Detect which cell encompasses the target text, then output its [X, Y] center coordinate. 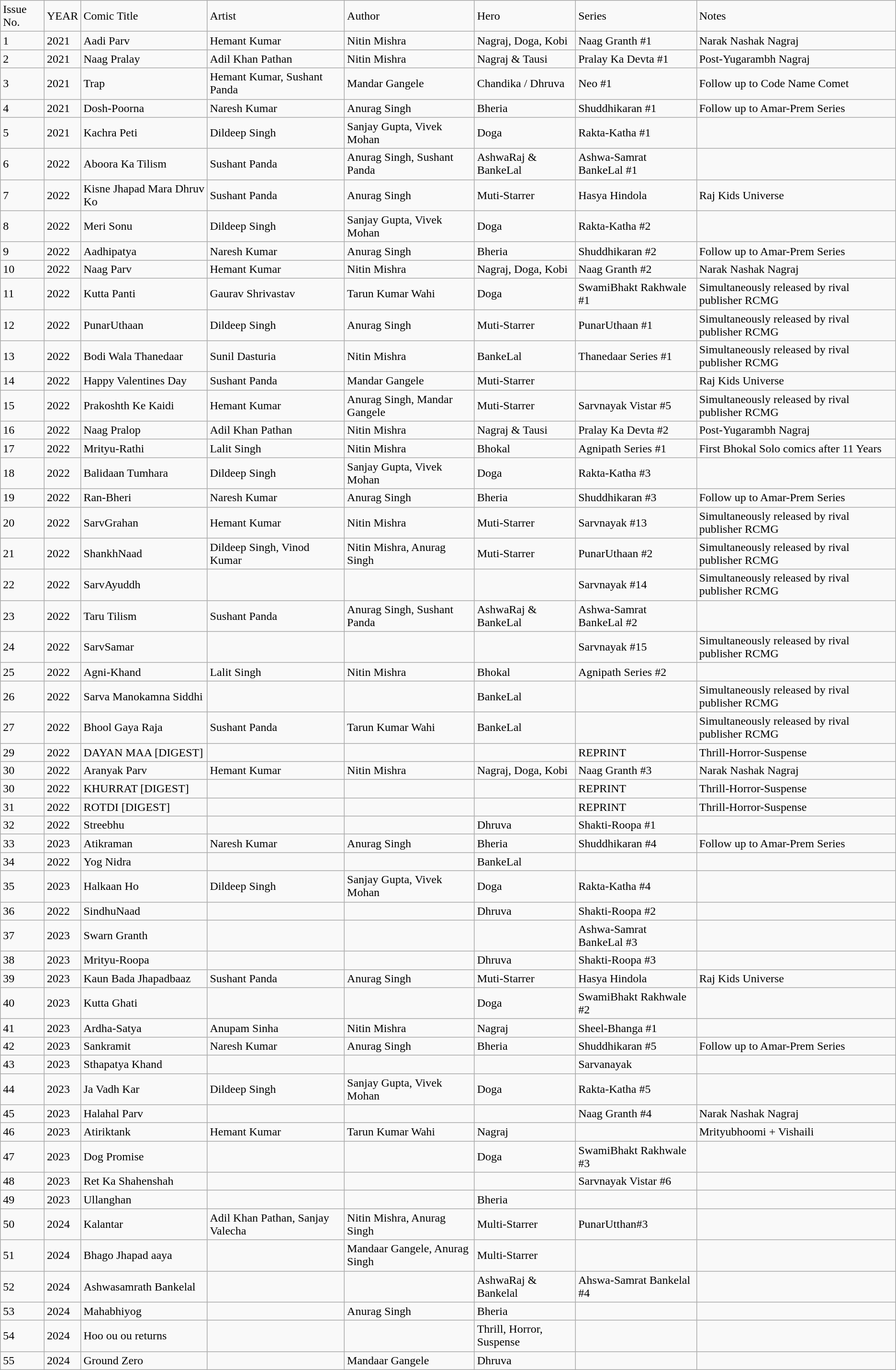
Hero [525, 16]
DAYAN MAA [DIGEST] [144, 752]
Neo #1 [636, 83]
Kalantar [144, 1224]
Sarva Manokamna Siddhi [144, 696]
Naag Granth #3 [636, 771]
Kaun Bada Jhapadbaaz [144, 978]
Sarvanayak [636, 1064]
Thrill, Horror, Suspense [525, 1336]
50 [22, 1224]
SarvSamar [144, 647]
Dog Promise [144, 1157]
9 [22, 251]
Shuddhikaran #5 [636, 1046]
41 [22, 1028]
Sarvnayak #13 [636, 523]
18 [22, 473]
Ashwa-Samrat BankeLal #1 [636, 164]
Rakta-Katha #2 [636, 226]
Happy Valentines Day [144, 381]
Rakta-Katha #1 [636, 133]
35 [22, 887]
SwamiBhakt Rakhwale #2 [636, 1003]
Artist [276, 16]
Ashwa-Samrat BankeLal #2 [636, 616]
Aranyak Parv [144, 771]
27 [22, 728]
Gaurav Shrivastav [276, 294]
Hemant Kumar, Sushant Panda [276, 83]
Ret Ka Shahenshah [144, 1181]
Pralay Ka Devta #1 [636, 59]
Chandika / Dhruva [525, 83]
16 [22, 430]
Sheel-Bhanga #1 [636, 1028]
Sarvnayak #15 [636, 647]
40 [22, 1003]
Hoo ou ou returns [144, 1336]
19 [22, 498]
SwamiBhakt Rakhwale #1 [636, 294]
3 [22, 83]
Sarvnayak Vistar #6 [636, 1181]
PunarUthaan #2 [636, 553]
Atikraman [144, 843]
PunarUthaan [144, 325]
Anupam Sinha [276, 1028]
15 [22, 406]
Halkaan Ho [144, 887]
Shuddhikaran #4 [636, 843]
Shuddhikaran #3 [636, 498]
Issue No. [22, 16]
55 [22, 1360]
11 [22, 294]
Mandaar Gangele [410, 1360]
Shakti-Roopa #3 [636, 960]
31 [22, 807]
Mrityubhoomi + Vishaili [796, 1132]
Kutta Ghati [144, 1003]
Rakta-Katha #3 [636, 473]
Bhool Gaya Raja [144, 728]
46 [22, 1132]
Ashwasamrath Bankelal [144, 1287]
Ullanghan [144, 1200]
24 [22, 647]
ShankhNaad [144, 553]
13 [22, 356]
10 [22, 269]
SarvGrahan [144, 523]
SindhuNaad [144, 911]
Agni-Khand [144, 672]
Naag Pralay [144, 59]
Shakti-Roopa #1 [636, 825]
Yog Nidra [144, 862]
Ran-Bheri [144, 498]
SarvAyuddh [144, 585]
36 [22, 911]
5 [22, 133]
Sunil Dasturia [276, 356]
Bodi Wala Thanedaar [144, 356]
52 [22, 1287]
YEAR [63, 16]
PunarUtthan#3 [636, 1224]
Aboora Ka Tilism [144, 164]
Sankramit [144, 1046]
Bhago Jhapad aaya [144, 1255]
Meri Sonu [144, 226]
Series [636, 16]
Kutta Panti [144, 294]
39 [22, 978]
2 [22, 59]
7 [22, 195]
22 [22, 585]
Sarvnayak #14 [636, 585]
43 [22, 1064]
Agnipath Series #1 [636, 449]
Ja Vadh Kar [144, 1089]
29 [22, 752]
Comic Title [144, 16]
8 [22, 226]
Anurag Singh, Mandar Gangele [410, 406]
Adil Khan Pathan, Sanjay Valecha [276, 1224]
Pralay Ka Devta #2 [636, 430]
Taru Tilism [144, 616]
Naag Granth #1 [636, 41]
49 [22, 1200]
1 [22, 41]
KHURRAT [DIGEST] [144, 789]
Mrityu-Roopa [144, 960]
12 [22, 325]
51 [22, 1255]
34 [22, 862]
32 [22, 825]
Shakti-Roopa #2 [636, 911]
Streebhu [144, 825]
Trap [144, 83]
17 [22, 449]
Sthapatya Khand [144, 1064]
First Bhokal Solo comics after 11 Years [796, 449]
Atiriktank [144, 1132]
45 [22, 1114]
Shuddhikaran #2 [636, 251]
47 [22, 1157]
Shuddhikaran #1 [636, 108]
Rakta-Katha #5 [636, 1089]
Sarvnayak Vistar #5 [636, 406]
Prakoshth Ke Kaidi [144, 406]
Halahal Parv [144, 1114]
Notes [796, 16]
SwamiBhakt Rakhwale #3 [636, 1157]
Mandaar Gangele, Anurag Singh [410, 1255]
Mahabhiyog [144, 1311]
Swarn Granth [144, 935]
14 [22, 381]
26 [22, 696]
Ardha-Satya [144, 1028]
AshwaRaj & Bankelal [525, 1287]
53 [22, 1311]
48 [22, 1181]
Ahswa-Samrat Bankelal #4 [636, 1287]
37 [22, 935]
Naag Granth #4 [636, 1114]
44 [22, 1089]
42 [22, 1046]
38 [22, 960]
6 [22, 164]
Author [410, 16]
Agnipath Series #2 [636, 672]
Naag Pralop [144, 430]
4 [22, 108]
Balidaan Tumhara [144, 473]
Kisne Jhapad Mara Dhruv Ko [144, 195]
ROTDI [DIGEST] [144, 807]
33 [22, 843]
Rakta-Katha #4 [636, 887]
54 [22, 1336]
Aadi Parv [144, 41]
23 [22, 616]
Mrityu-Rathi [144, 449]
Aadhipatya [144, 251]
Naag Parv [144, 269]
21 [22, 553]
Kachra Peti [144, 133]
Ground Zero [144, 1360]
Naag Granth #2 [636, 269]
Follow up to Code Name Comet [796, 83]
Thanedaar Series #1 [636, 356]
PunarUthaan #1 [636, 325]
Dosh-Poorna [144, 108]
Dildeep Singh, Vinod Kumar [276, 553]
25 [22, 672]
20 [22, 523]
Ashwa-Samrat BankeLal #3 [636, 935]
